Pinpoint the cell where the given text exists, returning its (x, y) midpoint coordinate. 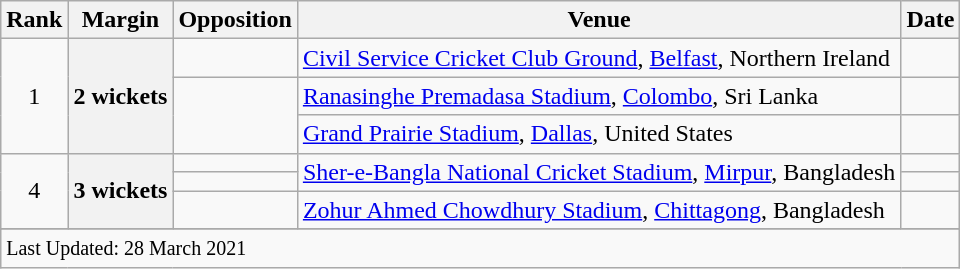
4 (34, 191)
Margin (120, 20)
2 wickets (120, 96)
Opposition (235, 20)
Grand Prairie Stadium, Dallas, United States (598, 134)
Rank (34, 20)
Zohur Ahmed Chowdhury Stadium, Chittagong, Bangladesh (598, 210)
Civil Service Cricket Club Ground, Belfast, Northern Ireland (598, 58)
Last Updated: 28 March 2021 (480, 248)
Date (930, 20)
Venue (598, 20)
3 wickets (120, 191)
Ranasinghe Premadasa Stadium, Colombo, Sri Lanka (598, 96)
Sher-e-Bangla National Cricket Stadium, Mirpur, Bangladesh (598, 172)
1 (34, 96)
